Output the (X, Y) coordinate of the center of the cell containing the given text.  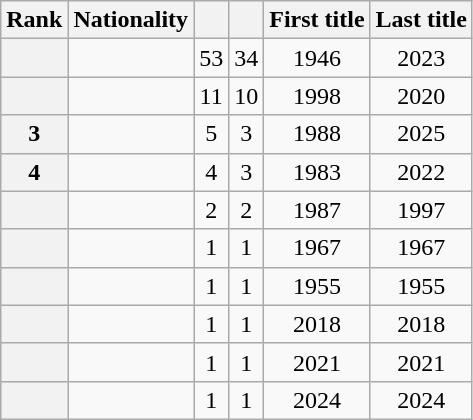
Nationality (131, 20)
1946 (317, 58)
10 (246, 96)
2025 (421, 134)
53 (212, 58)
2020 (421, 96)
First title (317, 20)
34 (246, 58)
1983 (317, 172)
1987 (317, 210)
Rank (34, 20)
2022 (421, 172)
5 (212, 134)
2023 (421, 58)
Last title (421, 20)
1998 (317, 96)
11 (212, 96)
1997 (421, 210)
1988 (317, 134)
